Capture the cell that displays the provided text and extract its [x, y] central coordinate. 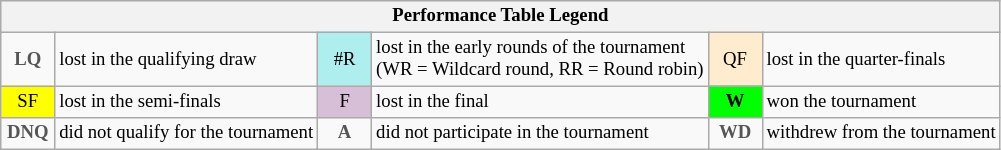
WD [735, 134]
lost in the early rounds of the tournament(WR = Wildcard round, RR = Round robin) [540, 60]
QF [735, 60]
lost in the semi-finals [186, 102]
lost in the quarter-finals [881, 60]
F [345, 102]
W [735, 102]
Performance Table Legend [500, 16]
won the tournament [881, 102]
withdrew from the tournament [881, 134]
lost in the qualifying draw [186, 60]
A [345, 134]
SF [28, 102]
#R [345, 60]
DNQ [28, 134]
did not participate in the tournament [540, 134]
did not qualify for the tournament [186, 134]
lost in the final [540, 102]
LQ [28, 60]
